Return the (x, y) coordinate for the center point of the cell that contains the specified text.  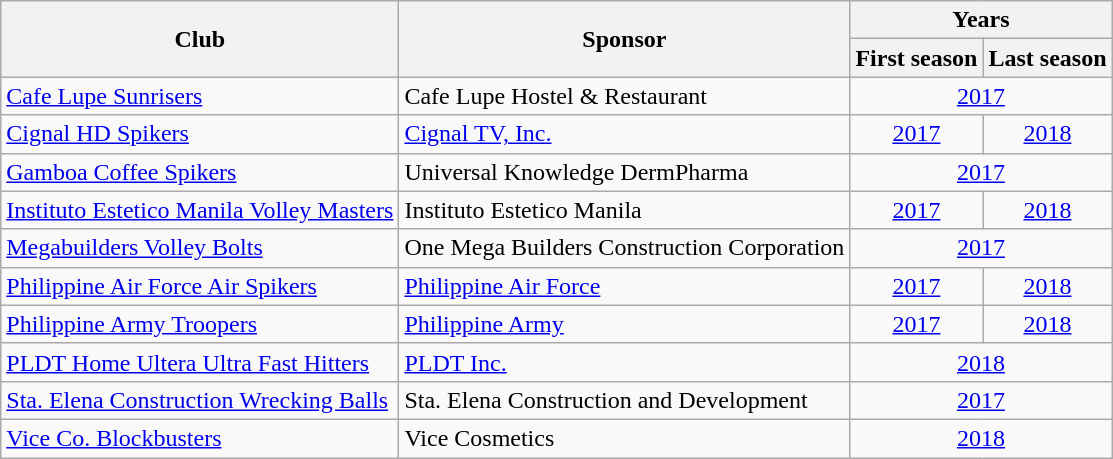
Philippine Army Troopers (200, 324)
Philippine Air Force Air Spikers (200, 286)
Vice Cosmetics (624, 438)
Cignal TV, Inc. (624, 134)
Philippine Army (624, 324)
PLDT Home Ultera Ultra Fast Hitters (200, 362)
First season (916, 58)
Sta. Elena Construction Wrecking Balls (200, 400)
PLDT Inc. (624, 362)
One Mega Builders Construction Corporation (624, 248)
Years (981, 20)
Philippine Air Force (624, 286)
Megabuilders Volley Bolts (200, 248)
Cignal HD Spikers (200, 134)
Cafe Lupe Hostel & Restaurant (624, 96)
Cafe Lupe Sunrisers (200, 96)
Vice Co. Blockbusters (200, 438)
Last season (1048, 58)
Club (200, 39)
Instituto Estetico Manila Volley Masters (200, 210)
Sponsor (624, 39)
Sta. Elena Construction and Development (624, 400)
Instituto Estetico Manila (624, 210)
Universal Knowledge DermPharma (624, 172)
Gamboa Coffee Spikers (200, 172)
